Scan for the cell matching the given text and deliver its (x, y) coordinate at center. 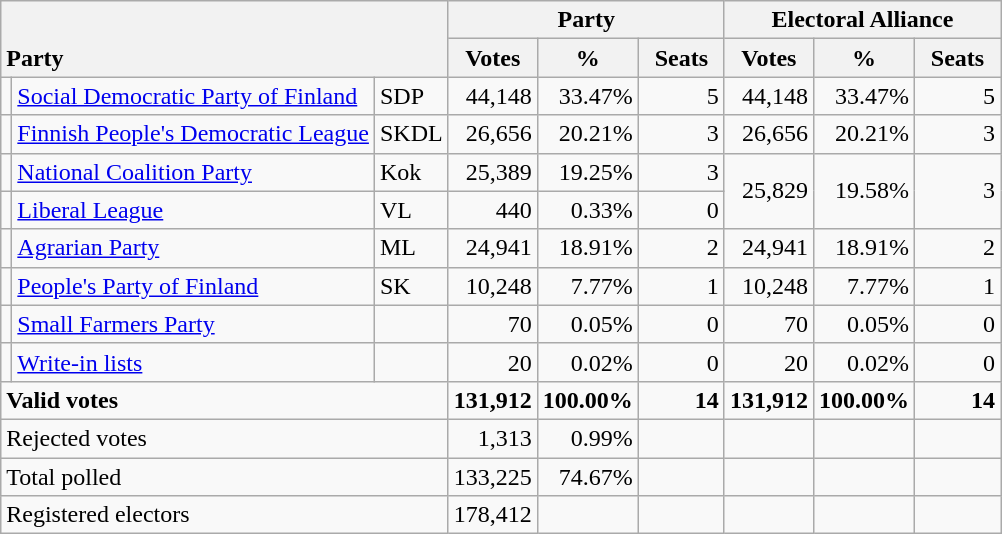
People's Party of Finland (194, 286)
Electoral Alliance (862, 20)
Liberal League (194, 210)
Kok (411, 172)
Rejected votes (224, 438)
25,829 (768, 191)
SKDL (411, 134)
178,412 (492, 515)
SDP (411, 96)
74.67% (588, 477)
Small Farmers Party (194, 324)
Agrarian Party (194, 248)
0.99% (588, 438)
Social Democratic Party of Finland (194, 96)
1,313 (492, 438)
Registered electors (224, 515)
SK (411, 286)
National Coalition Party (194, 172)
Valid votes (224, 400)
440 (492, 210)
Finnish People's Democratic League (194, 134)
ML (411, 248)
Total polled (224, 477)
19.25% (588, 172)
VL (411, 210)
0.33% (588, 210)
19.58% (864, 191)
25,389 (492, 172)
133,225 (492, 477)
Write-in lists (194, 362)
